Output the (x, y) coordinate of the center of the cell containing the given text.  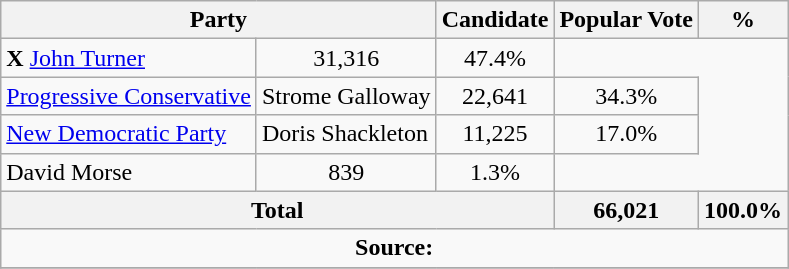
Strome Galloway (346, 96)
31,316 (346, 58)
1.3% (495, 172)
Total (278, 210)
11,225 (495, 134)
Progressive Conservative (129, 96)
Party (218, 20)
839 (346, 172)
Source: (394, 248)
47.4% (495, 58)
Popular Vote (626, 20)
% (744, 20)
34.3% (626, 96)
Doris Shackleton (346, 134)
Candidate (495, 20)
X John Turner (129, 58)
New Democratic Party (129, 134)
22,641 (495, 96)
David Morse (129, 172)
66,021 (626, 210)
100.0% (744, 210)
17.0% (626, 134)
